Search for the cell housing the specified text and yield its (x, y) center coordinate. 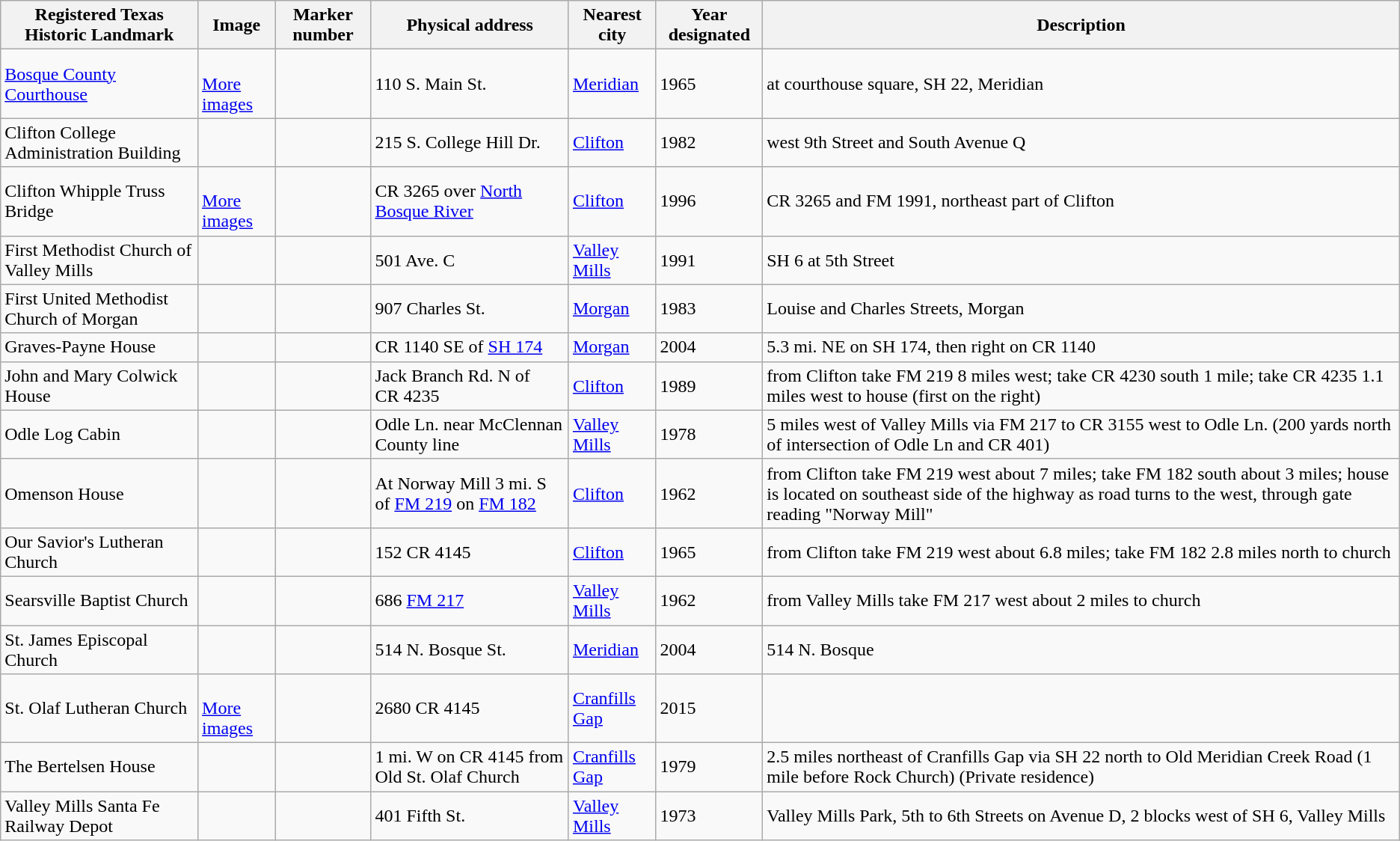
Physical address (470, 25)
Valley Mills Santa Fe Railway Depot (99, 816)
from Clifton take FM 219 west about 6.8 miles; take FM 182 2.8 miles north to church (1081, 552)
Nearest city (612, 25)
At Norway Mill 3 mi. S of FM 219 on FM 182 (470, 493)
CR 3265 and FM 1991, northeast part of Clifton (1081, 201)
Valley Mills Park, 5th to 6th Streets on Avenue D, 2 blocks west of SH 6, Valley Mills (1081, 816)
1989 (709, 386)
The Bertelsen House (99, 768)
Marker number (323, 25)
from Valley Mills take FM 217 west about 2 miles to church (1081, 600)
CR 3265 over North Bosque River (470, 201)
110 S. Main St. (470, 84)
2680 CR 4145 (470, 709)
514 N. Bosque (1081, 649)
401 Fifth St. (470, 816)
Odle Log Cabin (99, 434)
2015 (709, 709)
SH 6 at 5th Street (1081, 260)
1979 (709, 768)
5.3 mi. NE on SH 174, then right on CR 1140 (1081, 347)
west 9th Street and South Avenue Q (1081, 142)
501 Ave. C (470, 260)
5 miles west of Valley Mills via FM 217 to CR 3155 west to Odle Ln. (200 yards north of intersection of Odle Ln and CR 401) (1081, 434)
Jack Branch Rd. N of CR 4235 (470, 386)
Odle Ln. near McClennan County line (470, 434)
686 FM 217 (470, 600)
2.5 miles northeast of Cranfills Gap via SH 22 north to Old Meridian Creek Road (1 mile before Rock Church) (Private residence) (1081, 768)
Louise and Charles Streets, Morgan (1081, 308)
Clifton Whipple Truss Bridge (99, 201)
Omenson House (99, 493)
Registered Texas Historic Landmark (99, 25)
514 N. Bosque St. (470, 649)
1978 (709, 434)
1 mi. W on CR 4145 from Old St. Olaf Church (470, 768)
Searsville Baptist Church (99, 600)
St. Olaf Lutheran Church (99, 709)
John and Mary Colwick House (99, 386)
First Methodist Church of Valley Mills (99, 260)
St. James Episcopal Church (99, 649)
1983 (709, 308)
907 Charles St. (470, 308)
1982 (709, 142)
from Clifton take FM 219 8 miles west; take CR 4230 south 1 mile; take CR 4235 1.1 miles west to house (first on the right) (1081, 386)
1973 (709, 816)
1996 (709, 201)
CR 1140 SE of SH 174 (470, 347)
Year designated (709, 25)
First United Methodist Church of Morgan (99, 308)
Clifton College Administration Building (99, 142)
215 S. College Hill Dr. (470, 142)
Description (1081, 25)
at courthouse square, SH 22, Meridian (1081, 84)
Our Savior's Lutheran Church (99, 552)
Bosque County Courthouse (99, 84)
1991 (709, 260)
Image (236, 25)
Graves-Payne House (99, 347)
152 CR 4145 (470, 552)
